Return [X, Y] of the center of cell containing provided text 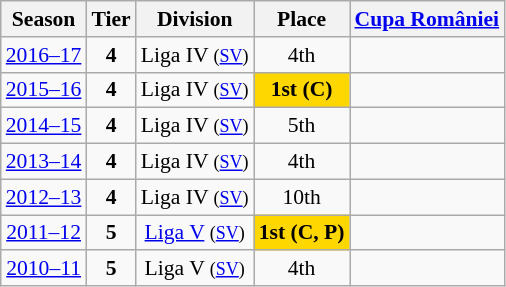
5th [302, 126]
2012–13 [44, 197]
Season [44, 19]
10th [302, 197]
Division [195, 19]
1st (C) [302, 90]
2015–16 [44, 90]
Cupa României [428, 19]
2011–12 [44, 233]
2010–11 [44, 269]
2013–14 [44, 162]
Tier [110, 19]
2016–17 [44, 55]
1st (C, P) [302, 233]
Place [302, 19]
2014–15 [44, 126]
